Find where the given text appears and provide that cell's center as [x, y] coordinate. 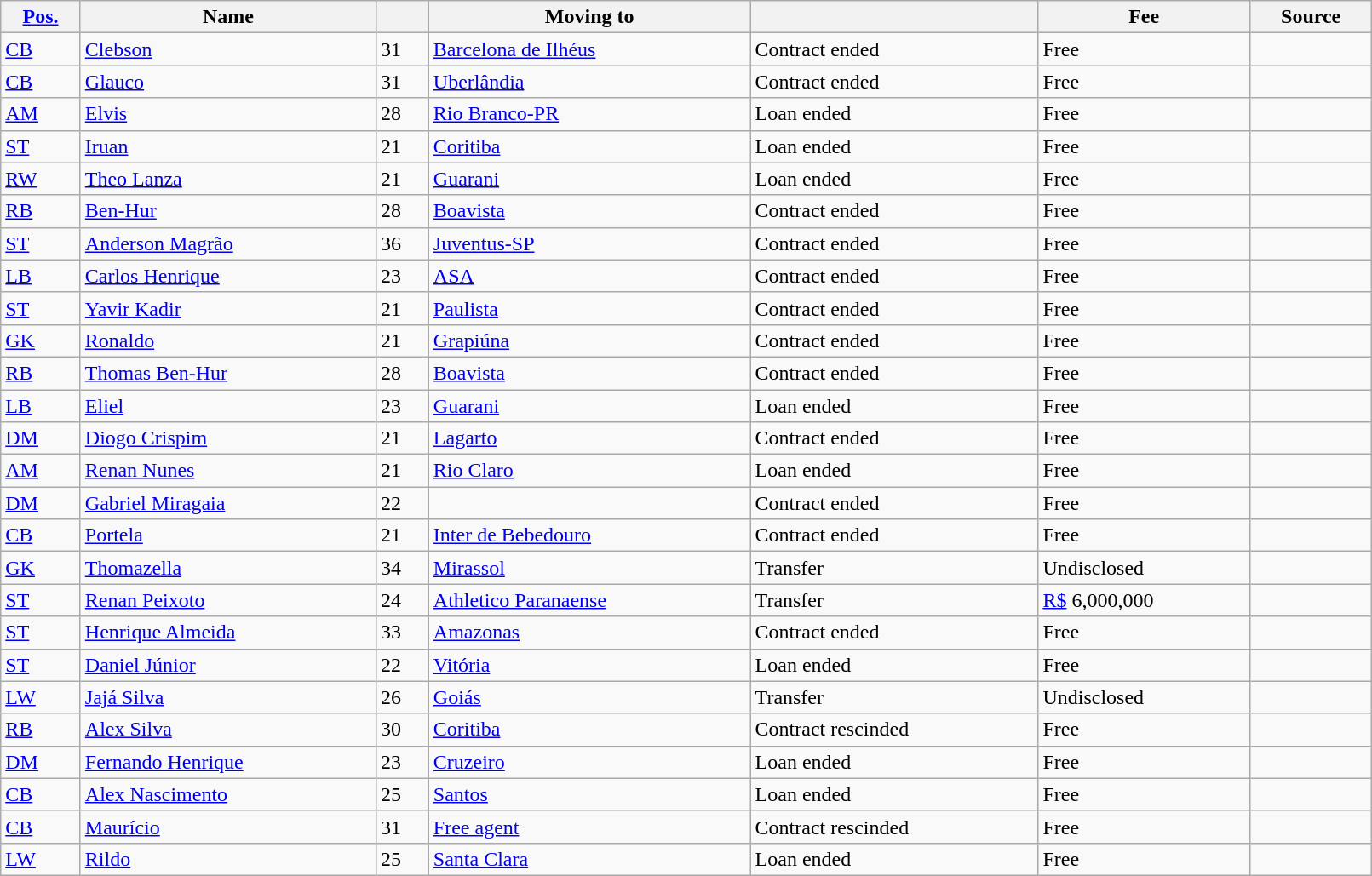
Santa Clara [589, 859]
Renan Peixoto [228, 600]
Juventus-SP [589, 243]
Fee [1145, 17]
Mirassol [589, 568]
30 [403, 730]
Eliel [228, 406]
Rildo [228, 859]
Lagarto [589, 438]
33 [403, 633]
Source [1312, 17]
Theo Lanza [228, 179]
Jajá Silva [228, 697]
24 [403, 600]
Athletico Paranaense [589, 600]
Yavir Kadir [228, 308]
Portela [228, 535]
Daniel Júnior [228, 665]
Cruzeiro [589, 762]
Inter de Bebedouro [589, 535]
Uberlândia [589, 82]
Thomas Ben-Hur [228, 373]
Vitória [589, 665]
RW [41, 179]
26 [403, 697]
Ronaldo [228, 341]
Gabriel Miragaia [228, 503]
Amazonas [589, 633]
Fernando Henrique [228, 762]
Clebson [228, 49]
Iruan [228, 146]
Rio Claro [589, 471]
Anderson Magrão [228, 243]
R$ 6,000,000 [1145, 600]
Moving to [589, 17]
Elvis [228, 114]
Ben-Hur [228, 211]
Free agent [589, 827]
Paulista [589, 308]
ASA [589, 276]
Alex Nascimento [228, 794]
36 [403, 243]
Pos. [41, 17]
Glauco [228, 82]
Grapiúna [589, 341]
Name [228, 17]
Barcelona de Ilhéus [589, 49]
Diogo Crispim [228, 438]
Carlos Henrique [228, 276]
Thomazella [228, 568]
Santos [589, 794]
Renan Nunes [228, 471]
Henrique Almeida [228, 633]
Goiás [589, 697]
Maurício [228, 827]
Alex Silva [228, 730]
34 [403, 568]
Rio Branco-PR [589, 114]
